Identify which cell holds the provided text, then report its [x, y] central coordinate. 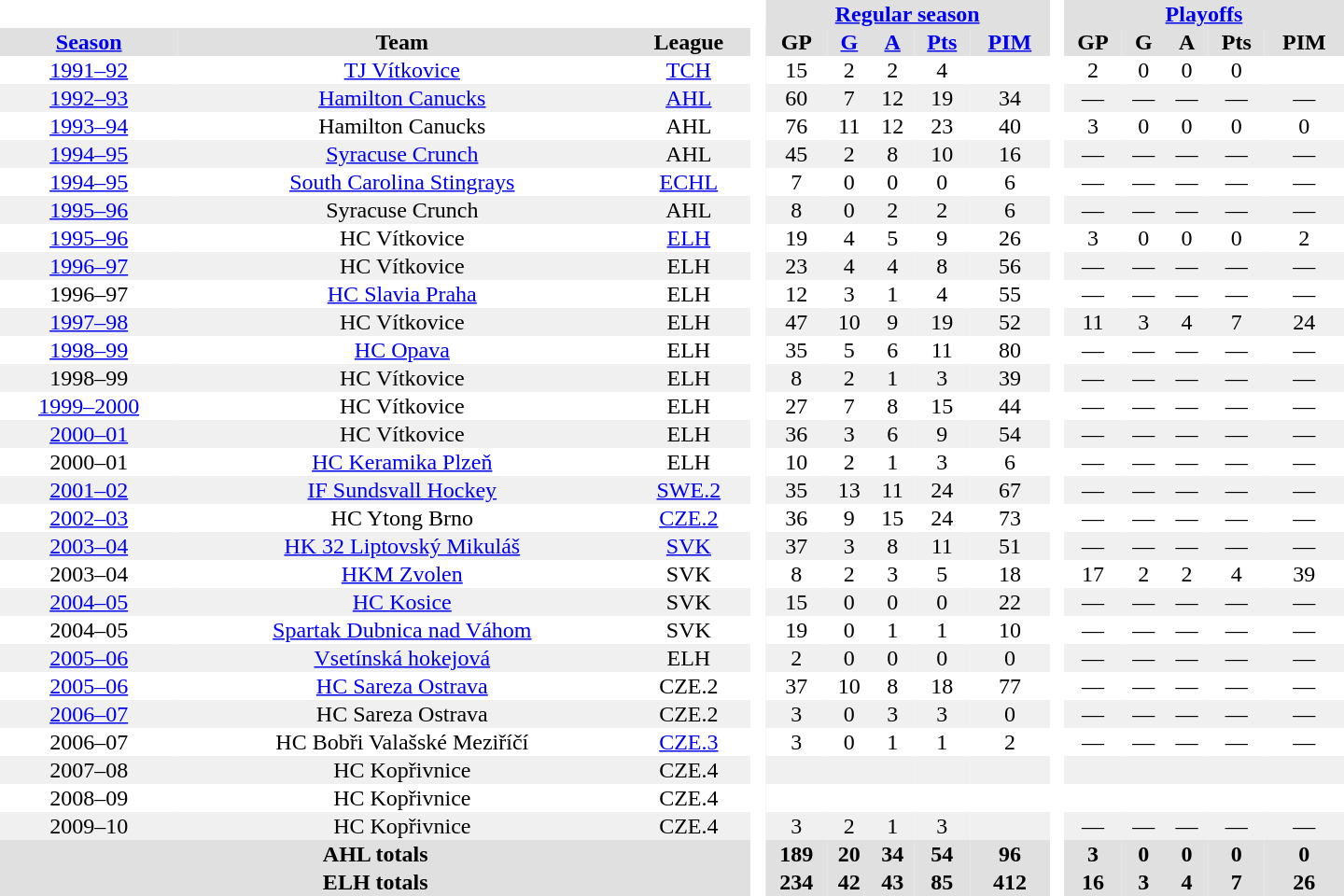
League [689, 42]
52 [1010, 322]
Team [401, 42]
234 [797, 882]
412 [1010, 882]
76 [797, 126]
TJ Vítkovice [401, 70]
80 [1010, 350]
Vsetínská hokejová [401, 658]
HK 32 Liptovský Mikuláš [401, 546]
South Carolina Stingrays [401, 182]
20 [849, 854]
HC Kosice [401, 602]
SWE.2 [689, 490]
67 [1010, 490]
42 [849, 882]
1992–93 [89, 98]
96 [1010, 854]
189 [797, 854]
HC Slavia Praha [401, 294]
HC Keramika Plzeň [401, 462]
1991–92 [89, 70]
IF Sundsvall Hockey [401, 490]
2002–03 [89, 518]
HC Ytong Brno [401, 518]
47 [797, 322]
CZE.3 [689, 742]
73 [1010, 518]
2001–02 [89, 490]
2007–08 [89, 770]
2008–09 [89, 798]
13 [849, 490]
HKM Zvolen [401, 574]
AHL totals [375, 854]
HC Bobři Valašské Meziříčí [401, 742]
56 [1010, 266]
Regular season [907, 14]
44 [1010, 406]
Spartak Dubnica nad Váhom [401, 630]
1993–94 [89, 126]
Playoffs [1204, 14]
Season [89, 42]
1997–98 [89, 322]
17 [1093, 574]
2009–10 [89, 826]
ELH totals [375, 882]
TCH [689, 70]
85 [942, 882]
27 [797, 406]
77 [1010, 686]
ECHL [689, 182]
51 [1010, 546]
HC Opava [401, 350]
43 [892, 882]
60 [797, 98]
1999–2000 [89, 406]
55 [1010, 294]
40 [1010, 126]
45 [797, 154]
22 [1010, 602]
